Determine the [x, y] coordinate at the center of the cell enclosing the given text.  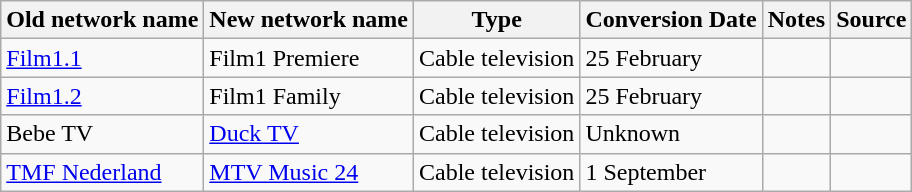
Film1 Family [309, 96]
Film1.2 [102, 96]
Old network name [102, 20]
Conversion Date [671, 20]
Film1 Premiere [309, 58]
TMF Nederland [102, 172]
Unknown [671, 134]
New network name [309, 20]
Type [497, 20]
Film1.1 [102, 58]
MTV Music 24 [309, 172]
Bebe TV [102, 134]
1 September [671, 172]
Duck TV [309, 134]
Source [872, 20]
Notes [796, 20]
